Identify which cell holds the provided text, then report its (x, y) central coordinate. 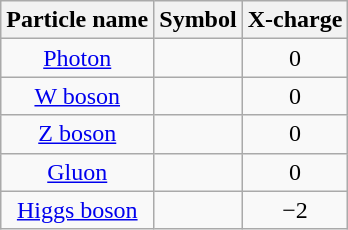
Symbol (198, 20)
W boson (78, 96)
Particle name (78, 20)
Higgs boson (78, 210)
Z boson (78, 134)
X-charge (295, 20)
Gluon (78, 172)
Photon (78, 58)
−2 (295, 210)
